Output the [x, y] coordinate of the center of the cell containing the given text.  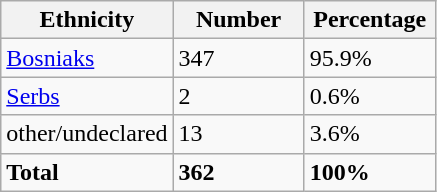
0.6% [370, 96]
Serbs [87, 96]
other/undeclared [87, 134]
Number [238, 20]
362 [238, 172]
2 [238, 96]
Bosniaks [87, 58]
3.6% [370, 134]
Percentage [370, 20]
100% [370, 172]
Ethnicity [87, 20]
347 [238, 58]
95.9% [370, 58]
Total [87, 172]
13 [238, 134]
